Return the [x, y] coordinate for the center point of the cell that contains the specified text.  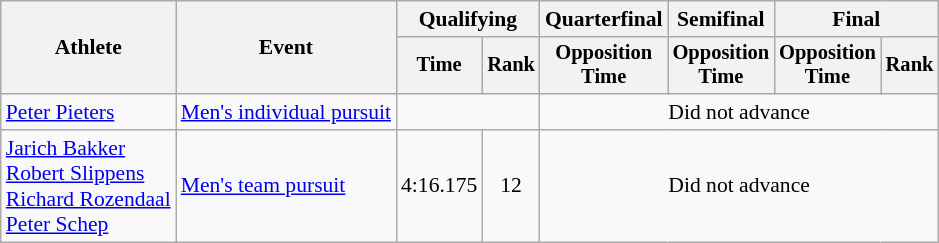
Event [286, 48]
4:16.175 [439, 186]
Jarich BakkerRobert SlippensRichard RozendaalPeter Schep [88, 186]
Men's individual pursuit [286, 112]
Qualifying [468, 19]
Semifinal [722, 19]
Peter Pieters [88, 112]
Men's team pursuit [286, 186]
12 [511, 186]
Final [856, 19]
Quarterfinal [604, 19]
Time [439, 66]
Athlete [88, 48]
